From the cell containing the given text, extract its center point as [X, Y] coordinate. 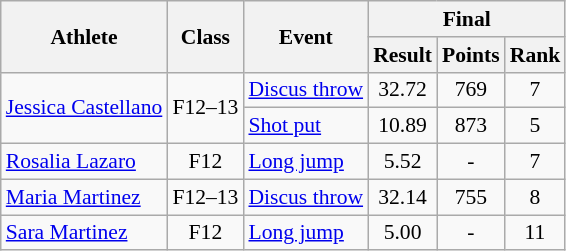
755 [471, 197]
32.14 [402, 197]
10.89 [402, 126]
Maria Martinez [84, 197]
Rank [536, 55]
Points [471, 55]
Sara Martinez [84, 233]
Jessica Castellano [84, 108]
11 [536, 233]
Final [466, 19]
Shot put [306, 126]
5.52 [402, 162]
769 [471, 90]
Athlete [84, 36]
8 [536, 197]
Event [306, 36]
Class [205, 36]
Rosalia Lazaro [84, 162]
5 [536, 126]
32.72 [402, 90]
5.00 [402, 233]
Result [402, 55]
873 [471, 126]
